Return the (X, Y) coordinate for the center point of the cell that contains the specified text.  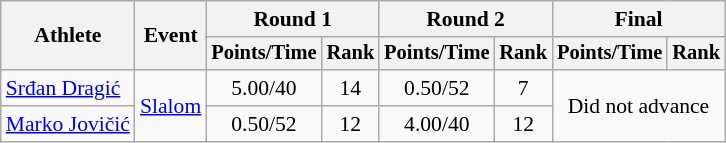
5.00/40 (264, 88)
Final (638, 19)
4.00/40 (436, 124)
Slalom (170, 106)
Round 1 (292, 19)
Athlete (68, 36)
Srđan Dragić (68, 88)
Did not advance (638, 106)
7 (523, 88)
14 (351, 88)
Round 2 (466, 19)
Event (170, 36)
Marko Jovičić (68, 124)
